From the cell containing the given text, extract its center point as [x, y] coordinate. 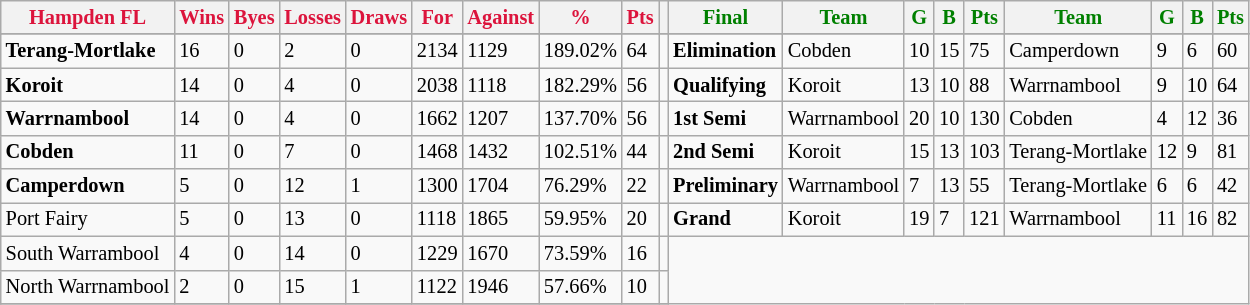
75 [984, 51]
Qualifying [726, 85]
1432 [500, 152]
36 [1230, 118]
103 [984, 152]
Preliminary [726, 186]
Port Fairy [88, 219]
1207 [500, 118]
Grand [726, 219]
59.95% [580, 219]
189.02% [580, 51]
2038 [437, 85]
1946 [500, 287]
1122 [437, 287]
1670 [500, 253]
Elimination [726, 51]
Wins [202, 17]
1704 [500, 186]
44 [640, 152]
137.70% [580, 118]
60 [1230, 51]
Hampden FL [88, 17]
76.29% [580, 186]
19 [919, 219]
1468 [437, 152]
Final [726, 17]
88 [984, 85]
For [437, 17]
42 [1230, 186]
2134 [437, 51]
1st Semi [726, 118]
% [580, 17]
South Warrambool [88, 253]
1865 [500, 219]
102.51% [580, 152]
Against [500, 17]
1300 [437, 186]
Draws [379, 17]
55 [984, 186]
22 [640, 186]
1662 [437, 118]
1229 [437, 253]
North Warrnambool [88, 287]
Byes [254, 17]
2nd Semi [726, 152]
82 [1230, 219]
1129 [500, 51]
182.29% [580, 85]
130 [984, 118]
Losses [312, 17]
73.59% [580, 253]
121 [984, 219]
57.66% [580, 287]
81 [1230, 152]
